Search for the cell housing the specified text and yield its [X, Y] center coordinate. 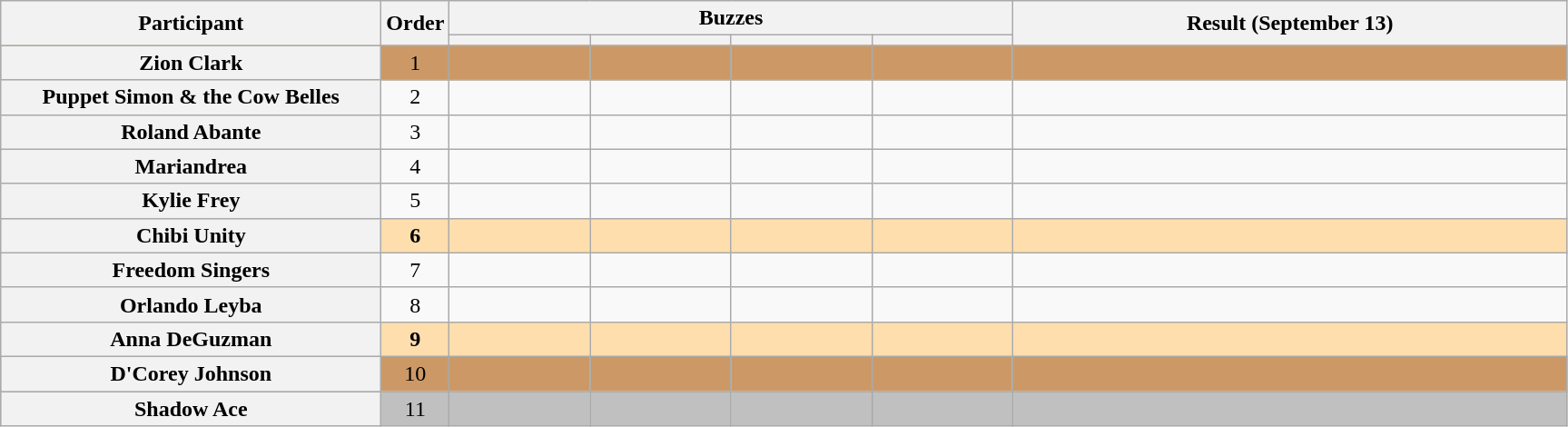
1 [416, 63]
Kylie Frey [191, 201]
4 [416, 166]
Shadow Ace [191, 408]
9 [416, 339]
Freedom Singers [191, 270]
Chibi Unity [191, 235]
D'Corey Johnson [191, 373]
Mariandrea [191, 166]
3 [416, 132]
7 [416, 270]
Participant [191, 24]
Orlando Leyba [191, 304]
Anna DeGuzman [191, 339]
Result (September 13) [1289, 24]
5 [416, 201]
10 [416, 373]
11 [416, 408]
Puppet Simon & the Cow Belles [191, 97]
2 [416, 97]
Zion Clark [191, 63]
Roland Abante [191, 132]
6 [416, 235]
Buzzes [731, 18]
8 [416, 304]
Order [416, 24]
